Find where the given text appears and provide that cell's center as [x, y] coordinate. 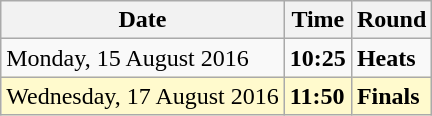
Wednesday, 17 August 2016 [143, 96]
Heats [391, 58]
Date [143, 20]
Finals [391, 96]
Round [391, 20]
Monday, 15 August 2016 [143, 58]
11:50 [318, 96]
Time [318, 20]
10:25 [318, 58]
